Provide the (x, y) coordinate of the cell's center where the given text is located.  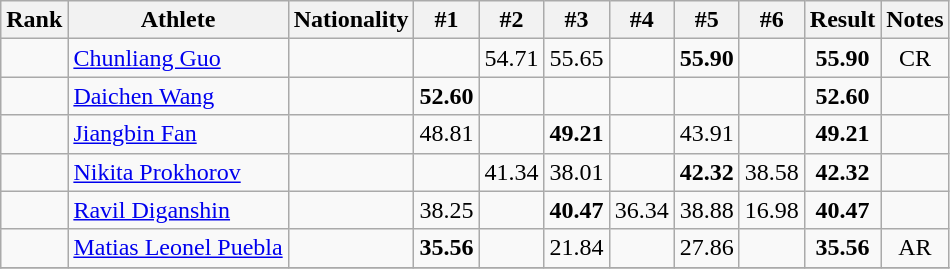
36.34 (642, 210)
55.65 (576, 58)
Notes (915, 20)
41.34 (512, 172)
38.88 (706, 210)
Nikita Prokhorov (178, 172)
Jiangbin Fan (178, 134)
38.01 (576, 172)
48.81 (446, 134)
Daichen Wang (178, 96)
Nationality (351, 20)
38.25 (446, 210)
#2 (512, 20)
#5 (706, 20)
Athlete (178, 20)
Matias Leonel Puebla (178, 248)
#4 (642, 20)
#6 (772, 20)
AR (915, 248)
16.98 (772, 210)
54.71 (512, 58)
#1 (446, 20)
Result (842, 20)
38.58 (772, 172)
Chunliang Guo (178, 58)
27.86 (706, 248)
#3 (576, 20)
21.84 (576, 248)
CR (915, 58)
Ravil Diganshin (178, 210)
43.91 (706, 134)
Rank (34, 20)
